Detect which cell encompasses the target text, then output its (X, Y) center coordinate. 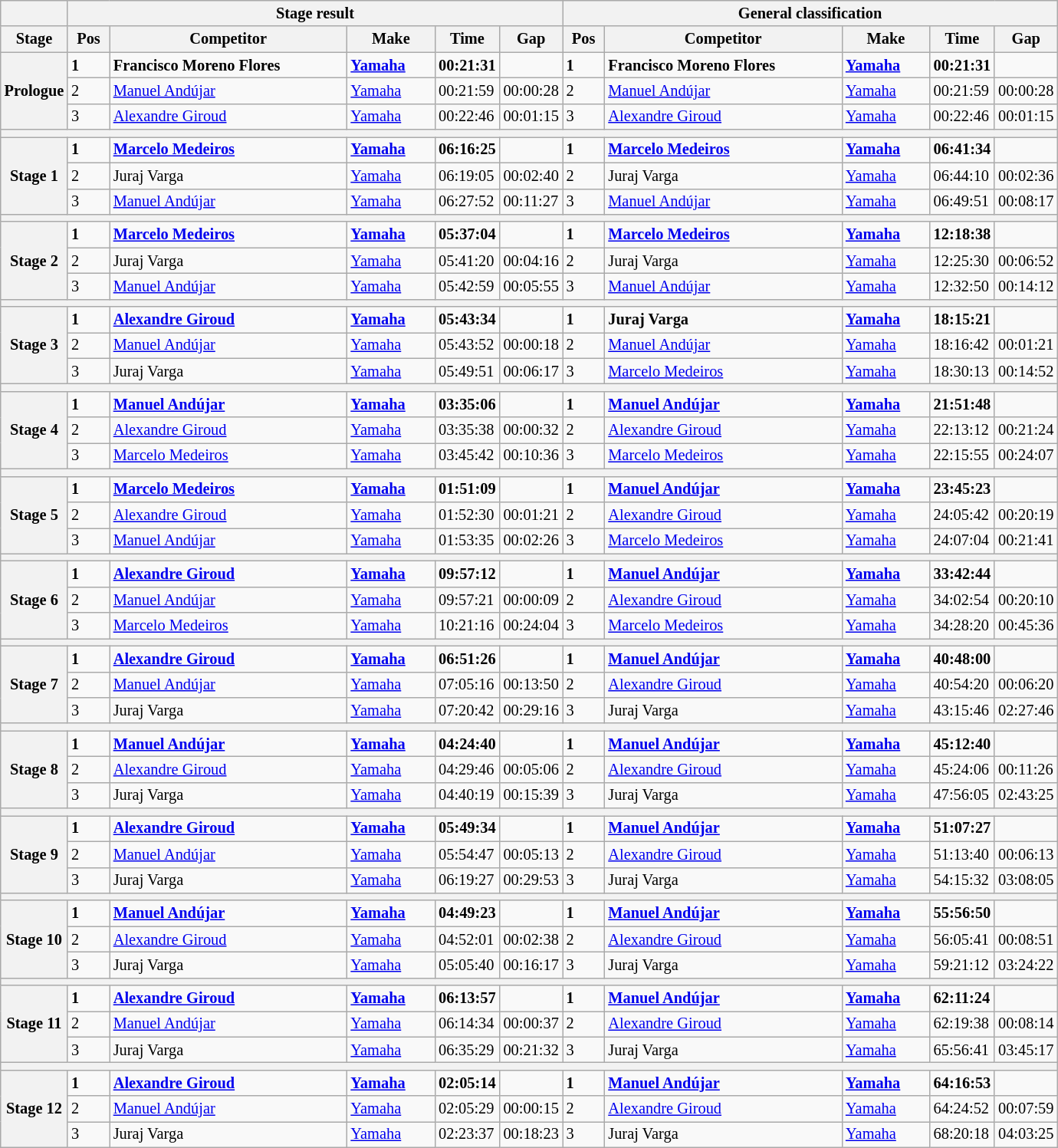
03:45:17 (1026, 1050)
03:35:06 (467, 404)
00:04:16 (531, 261)
07:20:42 (467, 710)
62:11:24 (962, 998)
00:00:37 (531, 1024)
02:05:29 (467, 1109)
05:49:34 (467, 828)
00:05:55 (531, 286)
68:20:18 (962, 1134)
51:13:40 (962, 854)
00:16:17 (531, 965)
Stage 7 (34, 684)
05:43:52 (467, 345)
00:06:17 (531, 371)
05:41:20 (467, 261)
02:05:14 (467, 1083)
45:12:40 (962, 744)
Stage 1 (34, 175)
34:02:54 (962, 600)
00:24:04 (531, 626)
Stage 6 (34, 600)
00:05:13 (531, 854)
00:14:12 (1026, 286)
06:19:27 (467, 880)
00:00:15 (531, 1109)
18:30:13 (962, 371)
Stage 5 (34, 515)
00:11:27 (531, 202)
10:21:16 (467, 626)
64:24:52 (962, 1109)
04:49:23 (467, 913)
07:05:16 (467, 685)
00:29:53 (531, 880)
00:02:36 (1026, 176)
06:44:10 (962, 176)
00:15:39 (531, 795)
03:45:42 (467, 456)
00:08:17 (1026, 202)
00:20:10 (1026, 600)
00:18:23 (531, 1134)
09:57:12 (467, 574)
64:16:53 (962, 1083)
04:40:19 (467, 795)
00:29:16 (531, 710)
Stage 10 (34, 939)
02:27:46 (1026, 710)
03:24:22 (1026, 965)
34:28:20 (962, 626)
05:43:34 (467, 320)
45:24:06 (962, 769)
00:02:26 (531, 541)
06:14:34 (467, 1024)
00:10:36 (531, 456)
Stage result (315, 13)
06:49:51 (962, 202)
05:42:59 (467, 286)
06:13:57 (467, 998)
Stage (34, 39)
65:56:41 (962, 1050)
04:24:40 (467, 744)
03:35:38 (467, 430)
40:54:20 (962, 685)
00:13:50 (531, 685)
12:18:38 (962, 235)
00:45:36 (1026, 626)
55:56:50 (962, 913)
00:02:38 (531, 939)
00:08:51 (1026, 939)
00:21:41 (1026, 541)
General classification (810, 13)
Stage 9 (34, 854)
00:08:14 (1026, 1024)
00:14:52 (1026, 371)
02:43:25 (1026, 795)
05:37:04 (467, 235)
Stage 11 (34, 1025)
Stage 12 (34, 1109)
03:08:05 (1026, 880)
01:52:30 (467, 515)
00:00:32 (531, 430)
00:06:13 (1026, 854)
56:05:41 (962, 939)
00:11:26 (1026, 769)
59:21:12 (962, 965)
04:03:25 (1026, 1134)
09:57:21 (467, 600)
47:56:05 (962, 795)
00:21:24 (1026, 430)
22:13:12 (962, 430)
00:06:52 (1026, 261)
23:45:23 (962, 489)
Stage 3 (34, 345)
Stage 8 (34, 770)
62:19:38 (962, 1024)
18:16:42 (962, 345)
00:00:09 (531, 600)
00:05:06 (531, 769)
02:23:37 (467, 1134)
00:07:59 (1026, 1109)
Stage 2 (34, 261)
Stage 4 (34, 429)
04:29:46 (467, 769)
01:53:35 (467, 541)
06:35:29 (467, 1050)
05:54:47 (467, 854)
05:49:51 (467, 371)
00:20:19 (1026, 515)
04:52:01 (467, 939)
06:41:34 (962, 150)
06:51:26 (467, 659)
33:42:44 (962, 574)
06:16:25 (467, 150)
51:07:27 (962, 828)
40:48:00 (962, 659)
00:21:32 (531, 1050)
12:32:50 (962, 286)
12:25:30 (962, 261)
06:27:52 (467, 202)
00:00:18 (531, 345)
22:15:55 (962, 456)
00:24:07 (1026, 456)
54:15:32 (962, 880)
24:07:04 (962, 541)
00:06:20 (1026, 685)
24:05:42 (962, 515)
05:05:40 (467, 965)
01:51:09 (467, 489)
21:51:48 (962, 404)
43:15:46 (962, 710)
00:02:40 (531, 176)
18:15:21 (962, 320)
06:19:05 (467, 176)
Prologue (34, 90)
